Search for the cell housing the specified text and yield its (x, y) center coordinate. 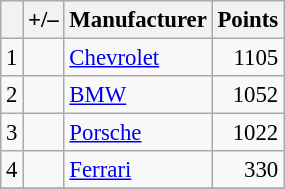
1052 (248, 95)
3 (12, 133)
330 (248, 170)
2 (12, 95)
1022 (248, 133)
Manufacturer (138, 20)
1 (12, 58)
Ferrari (138, 170)
4 (12, 170)
+/– (44, 20)
1105 (248, 58)
Points (248, 20)
Chevrolet (138, 58)
Porsche (138, 133)
BMW (138, 95)
